Extract the (x, y) coordinate from the center of the cell holding the provided text.  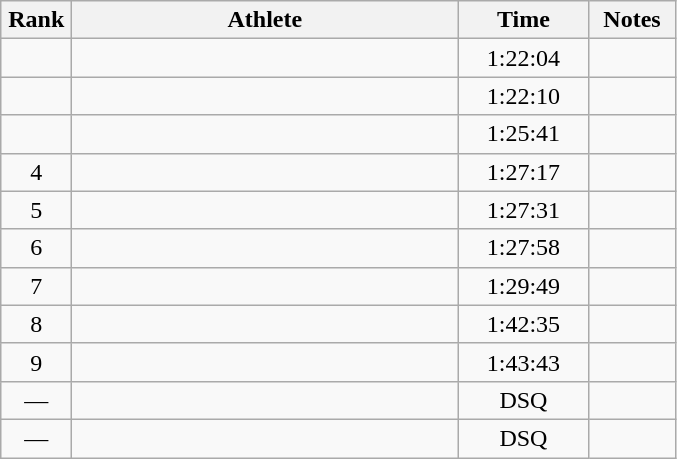
Notes (632, 20)
6 (36, 248)
8 (36, 324)
Athlete (265, 20)
Rank (36, 20)
1:29:49 (524, 286)
4 (36, 172)
Time (524, 20)
1:43:43 (524, 362)
1:42:35 (524, 324)
7 (36, 286)
1:27:58 (524, 248)
5 (36, 210)
1:25:41 (524, 134)
1:27:31 (524, 210)
9 (36, 362)
1:22:04 (524, 58)
1:27:17 (524, 172)
1:22:10 (524, 96)
